For the text-containing cell, return its midpoint in [X, Y] coordinate format. 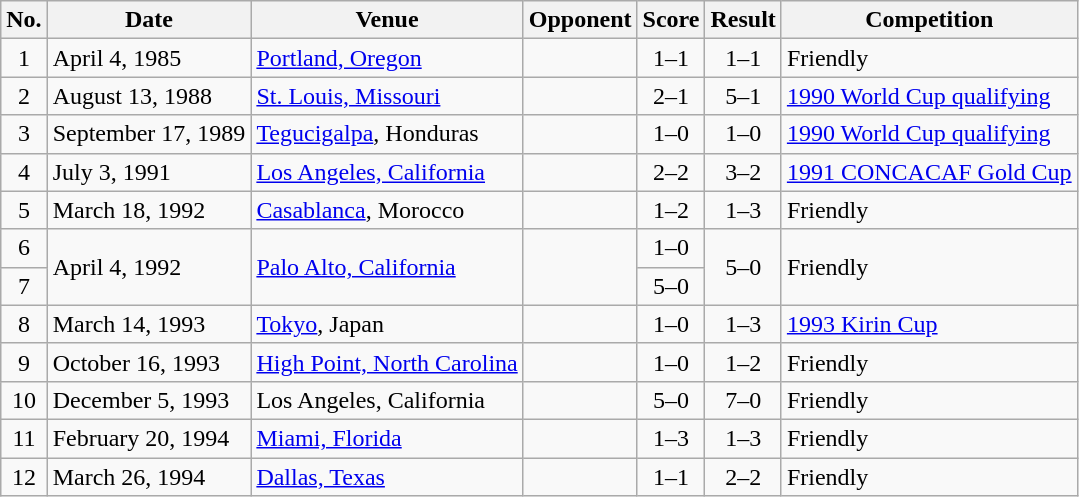
April 4, 1992 [149, 267]
Score [671, 20]
Opponent [580, 20]
3–2 [743, 172]
1 [24, 58]
August 13, 1988 [149, 96]
2 [24, 96]
High Point, North Carolina [387, 362]
Casablanca, Morocco [387, 210]
Dallas, Texas [387, 477]
July 3, 1991 [149, 172]
Result [743, 20]
4 [24, 172]
Miami, Florida [387, 438]
Competition [929, 20]
St. Louis, Missouri [387, 96]
9 [24, 362]
7–0 [743, 400]
Palo Alto, California [387, 267]
12 [24, 477]
September 17, 1989 [149, 134]
1993 Kirin Cup [929, 324]
Tegucigalpa, Honduras [387, 134]
5 [24, 210]
Date [149, 20]
5–1 [743, 96]
2–1 [671, 96]
Portland, Oregon [387, 58]
Venue [387, 20]
1991 CONCACAF Gold Cup [929, 172]
March 14, 1993 [149, 324]
March 18, 1992 [149, 210]
April 4, 1985 [149, 58]
7 [24, 286]
Tokyo, Japan [387, 324]
February 20, 1994 [149, 438]
10 [24, 400]
December 5, 1993 [149, 400]
October 16, 1993 [149, 362]
11 [24, 438]
No. [24, 20]
3 [24, 134]
March 26, 1994 [149, 477]
8 [24, 324]
6 [24, 248]
